Capture the cell that displays the provided text and extract its (x, y) central coordinate. 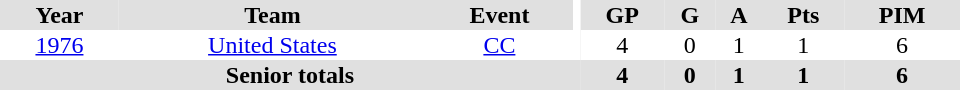
Senior totals (290, 75)
Event (500, 15)
United States (272, 45)
Year (60, 15)
Team (272, 15)
A (738, 15)
1976 (60, 45)
GP (622, 15)
Pts (804, 15)
PIM (902, 15)
G (690, 15)
CC (500, 45)
